Identify which cell holds the provided text, then report its [X, Y] central coordinate. 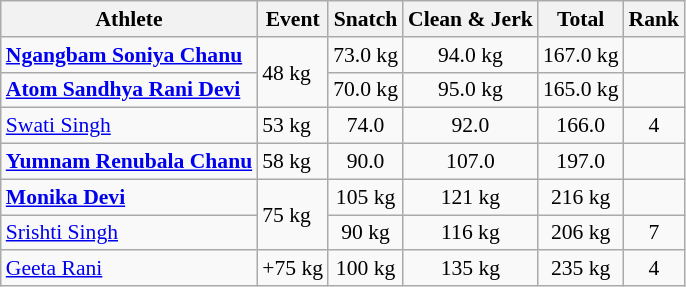
92.0 [470, 126]
Athlete [129, 19]
116 kg [470, 233]
235 kg [581, 269]
216 kg [581, 197]
+75 kg [292, 269]
100 kg [366, 269]
135 kg [470, 269]
167.0 kg [581, 55]
Snatch [366, 19]
90.0 [366, 162]
107.0 [470, 162]
Clean & Jerk [470, 19]
74.0 [366, 126]
105 kg [366, 197]
121 kg [470, 197]
Srishti Singh [129, 233]
165.0 kg [581, 90]
73.0 kg [366, 55]
Total [581, 19]
95.0 kg [470, 90]
Swati Singh [129, 126]
197.0 [581, 162]
206 kg [581, 233]
94.0 kg [470, 55]
48 kg [292, 72]
90 kg [366, 233]
166.0 [581, 126]
70.0 kg [366, 90]
53 kg [292, 126]
Event [292, 19]
Atom Sandhya Rani Devi [129, 90]
75 kg [292, 214]
58 kg [292, 162]
7 [654, 233]
Geeta Rani [129, 269]
Ngangbam Soniya Chanu [129, 55]
Yumnam Renubala Chanu [129, 162]
Monika Devi [129, 197]
Rank [654, 19]
